Locate the cell with the specified text and output its (X, Y) center coordinate. 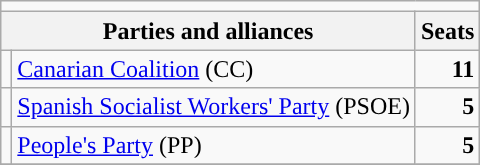
Spanish Socialist Workers' Party (PSOE) (214, 107)
Canarian Coalition (CC) (214, 69)
People's Party (PP) (214, 145)
Seats (447, 31)
Parties and alliances (208, 31)
11 (447, 69)
